Find where the given text appears and provide that cell's center as [X, Y] coordinate. 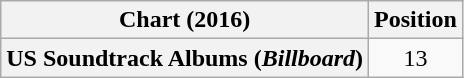
13 [416, 58]
Chart (2016) [185, 20]
Position [416, 20]
US Soundtrack Albums (Billboard) [185, 58]
